Search for the cell housing the specified text and yield its (X, Y) center coordinate. 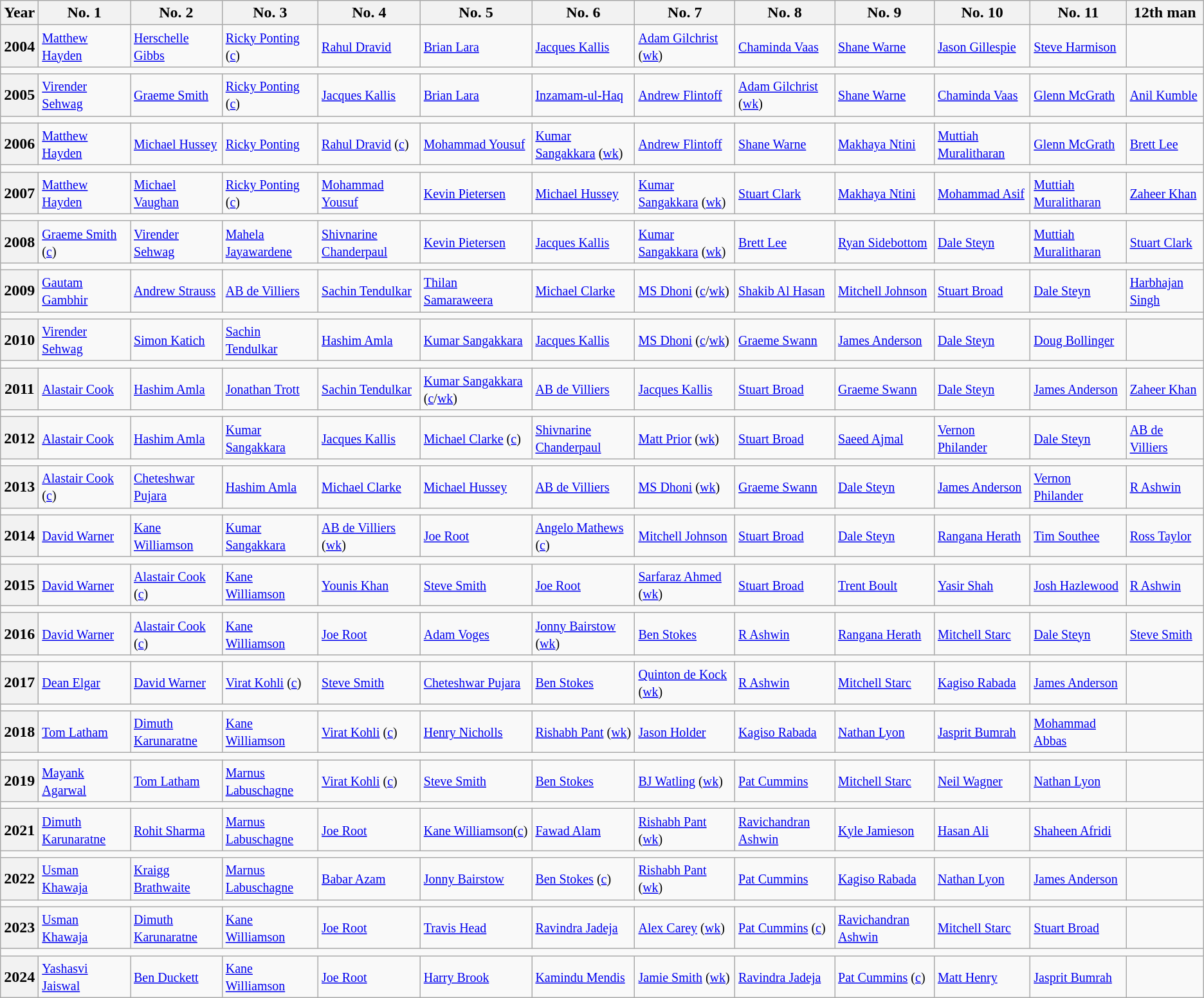
No. 8 (785, 13)
2015 (19, 584)
Rahul Dravid (c) (369, 144)
2022 (19, 879)
Rahul Dravid (369, 46)
Matt Henry (981, 977)
2008 (19, 242)
Jamie Smith (wk) (685, 977)
Yashasvi Jaiswal (85, 977)
2005 (19, 95)
Shaheen Afridi (1078, 830)
Kumar Sangakkara (c/wk) (476, 389)
No. 3 (270, 13)
2019 (19, 781)
Jonny Bairstow (476, 879)
2007 (19, 193)
2013 (19, 486)
No. 7 (685, 13)
Mohammad Asif (981, 193)
Tim Southee (1078, 535)
Travis Head (476, 928)
Harbhajan Singh (1165, 291)
Matt Prior (wk) (685, 438)
2009 (19, 291)
Ross Taylor (1165, 535)
No. 2 (176, 13)
Yasir Shah (981, 584)
Angelo Mathews (c) (583, 535)
Jason Gillespie (981, 46)
Ricky Ponting (270, 144)
2006 (19, 144)
Kyle Jamieson (885, 830)
Henry Nicholls (476, 732)
Alex Carey (wk) (685, 928)
No. 4 (369, 13)
Hasan Ali (981, 830)
Kamindu Mendis (583, 977)
Rohit Sharma (176, 830)
Ben Duckett (176, 977)
Kane Williamson(c) (476, 830)
Fawad Alam (583, 830)
Michael Clarke (c) (476, 438)
Younis Khan (369, 584)
2014 (19, 535)
Jason Holder (685, 732)
Simon Katich (176, 340)
No. 11 (1078, 13)
Quinton de Kock (wk) (685, 682)
Graeme Smith (176, 95)
Jonathan Trott (270, 389)
No. 10 (981, 13)
Trent Boult (885, 584)
Mahela Jayawardene (270, 242)
No. 6 (583, 13)
2016 (19, 633)
2023 (19, 928)
Inzamam-ul-Haq (583, 95)
Sarfaraz Ahmed (wk) (685, 584)
Doug Bollinger (1078, 340)
AB de Villiers (wk) (369, 535)
Babar Azam (369, 879)
Year (19, 13)
2024 (19, 977)
Shakib Al Hasan (785, 291)
2004 (19, 46)
Steve Harmison (1078, 46)
Thilan Samaraweera (476, 291)
No. 9 (885, 13)
Mohammad Abbas (1078, 732)
2011 (19, 389)
2017 (19, 682)
Dean Elgar (85, 682)
Jonny Bairstow (wk) (583, 633)
BJ Watling (wk) (685, 781)
Neil Wagner (981, 781)
Saeed Ajmal (885, 438)
12th man (1165, 13)
MS Dhoni (wk) (685, 486)
Graeme Smith (c) (85, 242)
No. 5 (476, 13)
2010 (19, 340)
No. 1 (85, 13)
2018 (19, 732)
Mayank Agarwal (85, 781)
Gautam Gambhir (85, 291)
Harry Brook (476, 977)
2021 (19, 830)
Josh Hazlewood (1078, 584)
Ryan Sidebottom (885, 242)
Kraigg Brathwaite (176, 879)
Adam Voges (476, 633)
Andrew Strauss (176, 291)
Herschelle Gibbs (176, 46)
Ben Stokes (c) (583, 879)
Michael Vaughan (176, 193)
2012 (19, 438)
Anil Kumble (1165, 95)
